Capture the cell that displays the provided text and extract its [x, y] central coordinate. 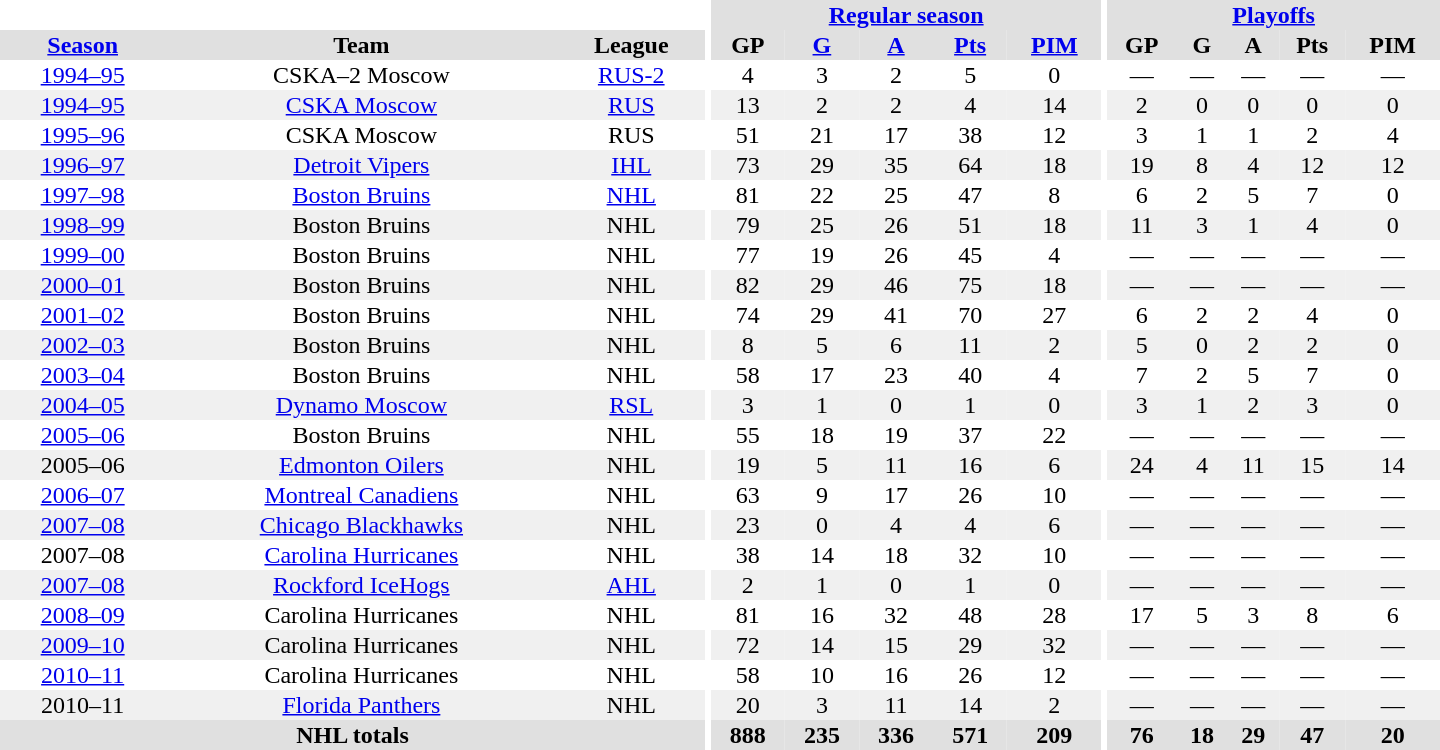
72 [748, 645]
RSL [631, 405]
63 [748, 495]
13 [748, 105]
1999–00 [82, 255]
Rockford IceHogs [361, 585]
NHL totals [352, 735]
Edmonton Oilers [361, 465]
Montreal Canadiens [361, 495]
Florida Panthers [361, 705]
Regular season [906, 15]
46 [896, 285]
41 [896, 315]
209 [1054, 735]
28 [1054, 615]
1997–98 [82, 195]
82 [748, 285]
IHL [631, 165]
64 [970, 165]
21 [822, 135]
Detroit Vipers [361, 165]
1998–99 [82, 225]
75 [970, 285]
571 [970, 735]
2004–05 [82, 405]
League [631, 45]
40 [970, 375]
79 [748, 225]
35 [896, 165]
2000–01 [82, 285]
2009–10 [82, 645]
2003–04 [82, 375]
CSKA–2 Moscow [361, 75]
2008–09 [82, 615]
2006–07 [82, 495]
9 [822, 495]
76 [1142, 735]
Playoffs [1274, 15]
1995–96 [82, 135]
AHL [631, 585]
1996–97 [82, 165]
37 [970, 435]
2002–03 [82, 345]
55 [748, 435]
Season [82, 45]
70 [970, 315]
27 [1054, 315]
336 [896, 735]
45 [970, 255]
24 [1142, 465]
73 [748, 165]
235 [822, 735]
74 [748, 315]
48 [970, 615]
Team [361, 45]
77 [748, 255]
RUS-2 [631, 75]
2001–02 [82, 315]
Dynamo Moscow [361, 405]
Chicago Blackhawks [361, 525]
888 [748, 735]
